Detect which cell encompasses the target text, then output its (x, y) center coordinate. 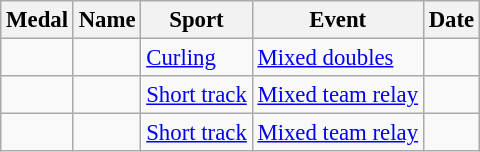
Sport (196, 20)
Date (451, 20)
Name (107, 20)
Mixed doubles (338, 58)
Event (338, 20)
Medal (38, 20)
Curling (196, 58)
